Output the (X, Y) coordinate of the center of the cell containing the given text.  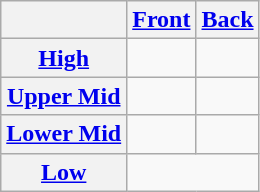
High (64, 58)
Low (64, 172)
Back (228, 20)
Front (162, 20)
Lower Mid (64, 134)
Upper Mid (64, 96)
